Return the [X, Y] coordinate for the center point of the cell that contains the specified text.  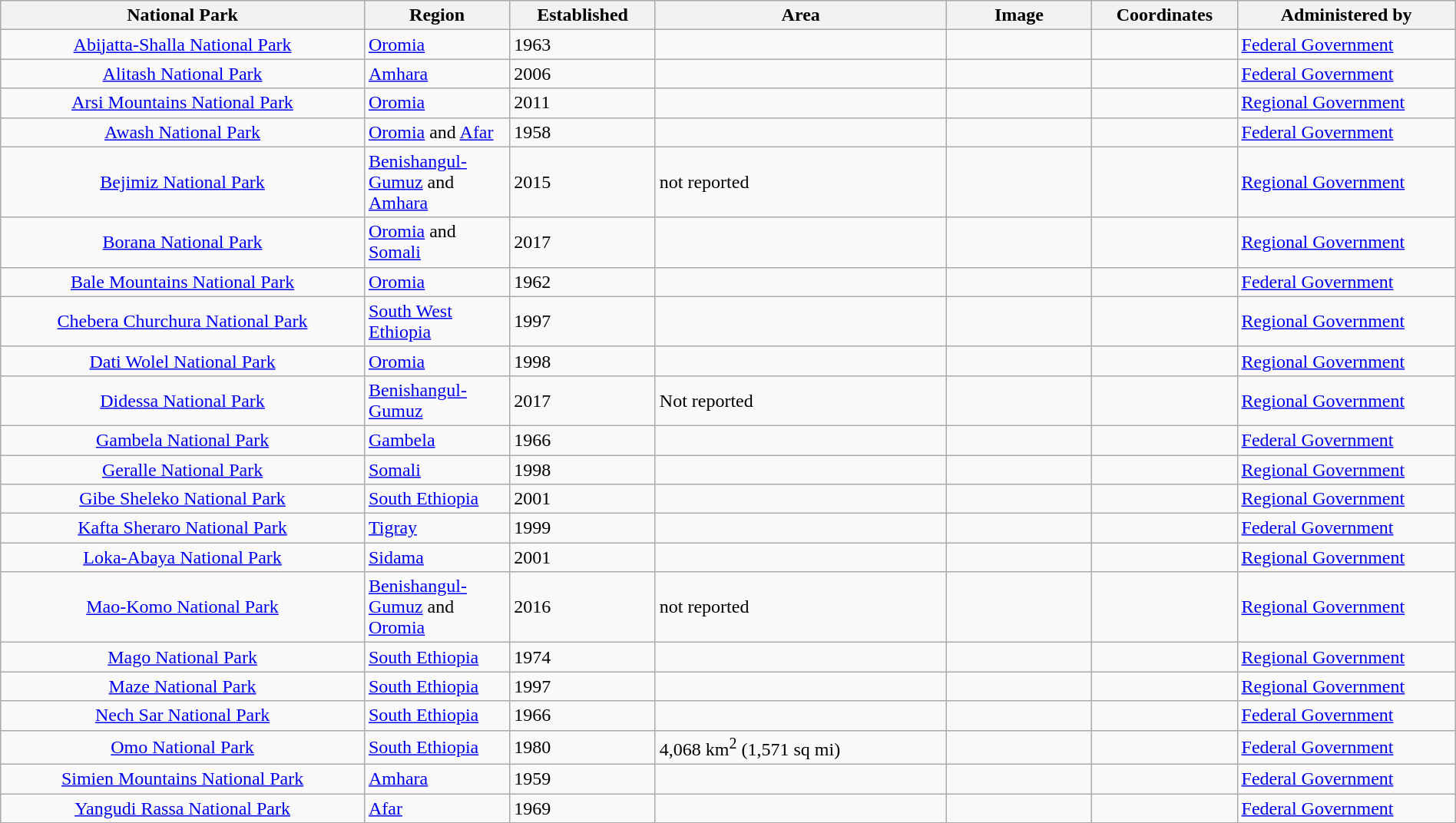
1974 [582, 657]
4,068 km2 (1,571 sq mi) [800, 748]
Abijatta-Shalla National Park [183, 45]
Chebera Churchura National Park [183, 321]
Yangudi Rassa National Park [183, 808]
Gibe Sheleko National Park [183, 499]
Bale Mountains National Park [183, 282]
Oromia and Afar [436, 132]
Didessa National Park [183, 401]
Omo National Park [183, 748]
1958 [582, 132]
Oromia and Somali [436, 243]
Maze National Park [183, 686]
Not reported [800, 401]
Coordinates [1164, 15]
Benishangul-Gumuz and Oromia [436, 607]
1969 [582, 808]
Somali [436, 469]
1959 [582, 779]
1999 [582, 528]
Established [582, 15]
Administered by [1346, 15]
South West Ethiopia [436, 321]
Alitash National Park [183, 74]
Arsi Mountains National Park [183, 103]
Simien Mountains National Park [183, 779]
2015 [582, 182]
Geralle National Park [183, 469]
Dati Wolel National Park [183, 361]
Area [800, 15]
Mao-Komo National Park [183, 607]
Loka-Abaya National Park [183, 557]
Mago National Park [183, 657]
Region [436, 15]
Gambela [436, 440]
Awash National Park [183, 132]
Benishangul-Gumuz [436, 401]
National Park [183, 15]
Borana National Park [183, 243]
2011 [582, 103]
Tigray [436, 528]
Gambela National Park [183, 440]
1963 [582, 45]
1962 [582, 282]
1980 [582, 748]
2006 [582, 74]
Image [1018, 15]
Nech Sar National Park [183, 716]
Benishangul-Gumuz and Amhara [436, 182]
Afar [436, 808]
Sidama [436, 557]
2016 [582, 607]
Bejimiz National Park [183, 182]
Kafta Sheraro National Park [183, 528]
